Identify which cell holds the provided text, then report its (x, y) central coordinate. 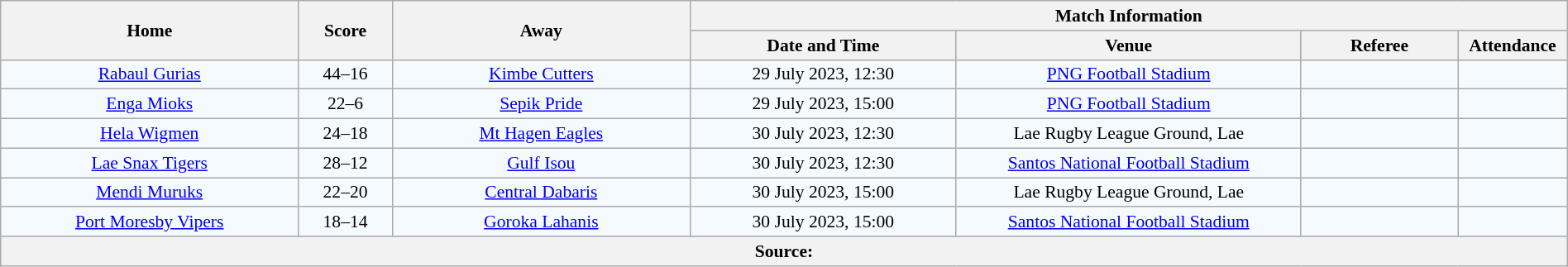
18–14 (346, 222)
Sepik Pride (541, 104)
Hela Wigmen (150, 134)
Mt Hagen Eagles (541, 134)
44–16 (346, 74)
29 July 2023, 12:30 (823, 74)
Venue (1128, 45)
Source: (784, 251)
28–12 (346, 163)
Mendi Muruks (150, 193)
Match Information (1128, 16)
Enga Mioks (150, 104)
Kimbe Cutters (541, 74)
Port Moresby Vipers (150, 222)
Rabaul Gurias (150, 74)
Goroka Lahanis (541, 222)
Central Dabaris (541, 193)
29 July 2023, 15:00 (823, 104)
Gulf Isou (541, 163)
Lae Snax Tigers (150, 163)
22–6 (346, 104)
Date and Time (823, 45)
24–18 (346, 134)
Away (541, 30)
Score (346, 30)
Referee (1379, 45)
22–20 (346, 193)
Attendance (1513, 45)
Home (150, 30)
